Identify which cell holds the provided text, then report its [X, Y] central coordinate. 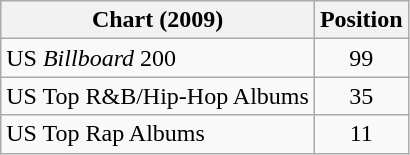
11 [361, 134]
99 [361, 58]
US Top R&B/Hip-Hop Albums [158, 96]
Position [361, 20]
35 [361, 96]
Chart (2009) [158, 20]
US Billboard 200 [158, 58]
US Top Rap Albums [158, 134]
